Locate the cell with the specified text and output its [x, y] center coordinate. 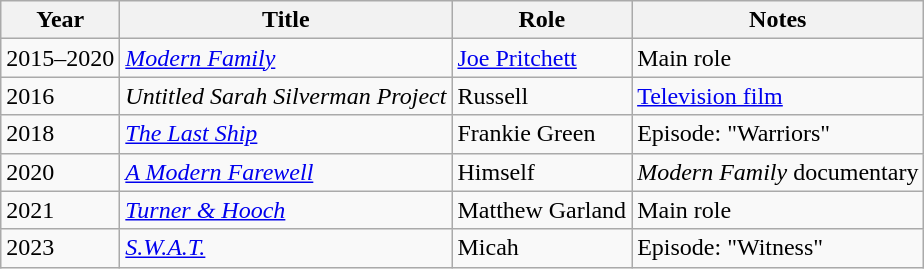
Frankie Green [542, 134]
Year [60, 20]
Matthew Garland [542, 210]
Title [286, 20]
Russell [542, 96]
Episode: "Witness" [778, 248]
Joe Pritchett [542, 58]
2020 [60, 172]
2016 [60, 96]
Modern Family documentary [778, 172]
Role [542, 20]
Television film [778, 96]
S.W.A.T. [286, 248]
Turner & Hooch [286, 210]
Notes [778, 20]
Untitled Sarah Silverman Project [286, 96]
A Modern Farewell [286, 172]
Micah [542, 248]
Episode: "Warriors" [778, 134]
2021 [60, 210]
Modern Family [286, 58]
Himself [542, 172]
2018 [60, 134]
The Last Ship [286, 134]
2015–2020 [60, 58]
2023 [60, 248]
